Find where the given text appears and provide that cell's center as [X, Y] coordinate. 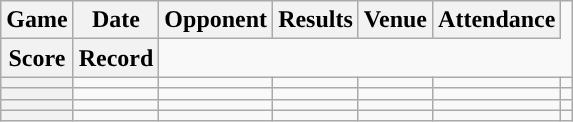
Attendance [497, 20]
Results [316, 20]
Date [116, 20]
Record [116, 58]
Venue [395, 20]
Score [37, 58]
Opponent [216, 20]
Game [37, 20]
